For the text-containing cell, return its midpoint in (X, Y) coordinate format. 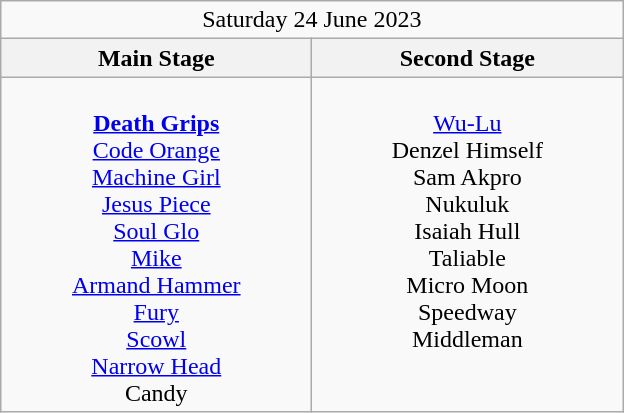
Main Stage (156, 58)
Wu-Lu Denzel Himself Sam Akpro Nukuluk Isaiah Hull Taliable Micro Moon Speedway Middleman (468, 244)
Second Stage (468, 58)
Death Grips Code Orange Machine Girl Jesus Piece Soul Glo Mike Armand Hammer Fury Scowl Narrow Head Candy (156, 244)
Saturday 24 June 2023 (312, 20)
